Extract the (X, Y) coordinate from the center of the cell holding the provided text.  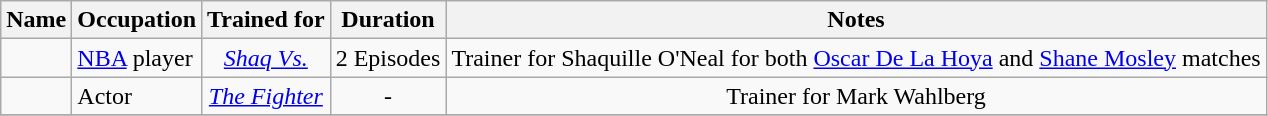
Trainer for Mark Wahlberg (856, 96)
Name (36, 20)
Notes (856, 20)
Actor (137, 96)
Occupation (137, 20)
NBA player (137, 58)
Shaq Vs. (266, 58)
Duration (388, 20)
- (388, 96)
The Fighter (266, 96)
Trained for (266, 20)
2 Episodes (388, 58)
Trainer for Shaquille O'Neal for both Oscar De La Hoya and Shane Mosley matches (856, 58)
